From the cell containing the given text, extract its center point as (x, y) coordinate. 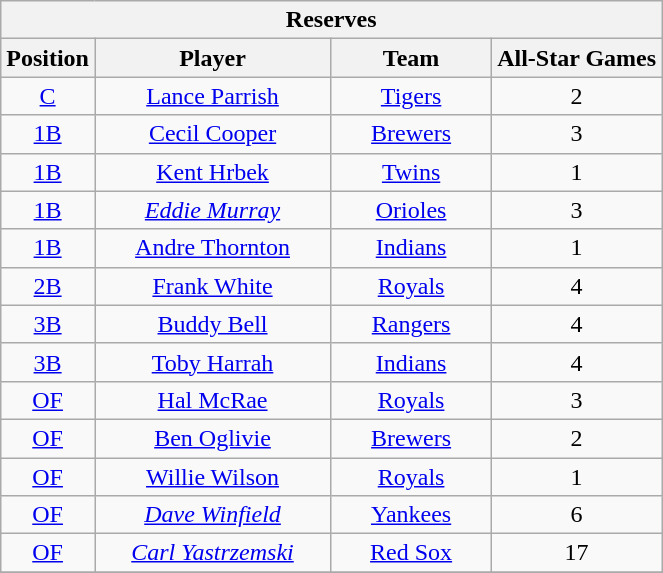
All-Star Games (577, 58)
Lance Parrish (212, 96)
Kent Hrbek (212, 172)
Andre Thornton (212, 248)
Yankees (412, 515)
17 (577, 553)
Rangers (412, 324)
Hal McRae (212, 400)
Buddy Bell (212, 324)
Toby Harrah (212, 362)
Reserves (332, 20)
Willie Wilson (212, 477)
Cecil Cooper (212, 134)
Twins (412, 172)
C (48, 96)
Team (412, 58)
Player (212, 58)
6 (577, 515)
Position (48, 58)
Ben Oglivie (212, 438)
Frank White (212, 286)
2B (48, 286)
Eddie Murray (212, 210)
Red Sox (412, 553)
Dave Winfield (212, 515)
Carl Yastrzemski (212, 553)
Orioles (412, 210)
Tigers (412, 96)
